Extract the (x, y) coordinate from the center of the cell holding the provided text.  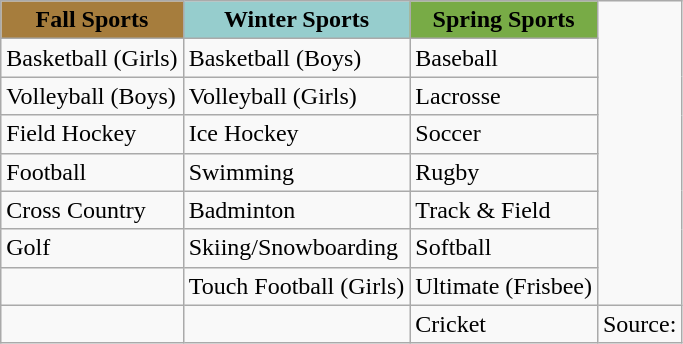
Baseball (504, 58)
Spring Sports (504, 20)
Ultimate (Frisbee) (504, 286)
Basketball (Boys) (296, 58)
Badminton (296, 210)
Soccer (504, 134)
Volleyball (Boys) (92, 96)
Fall Sports (92, 20)
Rugby (504, 172)
Skiing/Snowboarding (296, 248)
Volleyball (Girls) (296, 96)
Cross Country (92, 210)
Touch Football (Girls) (296, 286)
Golf (92, 248)
Softball (504, 248)
Lacrosse (504, 96)
Cricket (504, 324)
Basketball (Girls) (92, 58)
Ice Hockey (296, 134)
Football (92, 172)
Winter Sports (296, 20)
Source: (639, 324)
Swimming (296, 172)
Track & Field (504, 210)
Field Hockey (92, 134)
